Return the [X, Y] coordinate for the center point of the cell that contains the specified text.  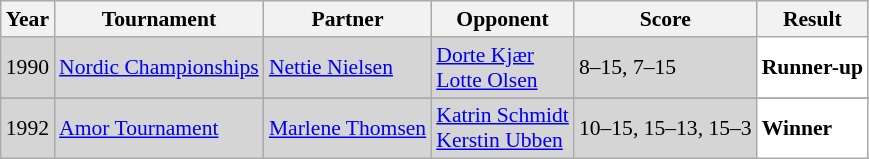
1990 [28, 68]
Partner [348, 19]
Runner-up [812, 68]
Year [28, 19]
Amor Tournament [159, 128]
Opponent [502, 19]
Nettie Nielsen [348, 68]
8–15, 7–15 [666, 68]
Marlene Thomsen [348, 128]
Nordic Championships [159, 68]
10–15, 15–13, 15–3 [666, 128]
Score [666, 19]
Winner [812, 128]
Tournament [159, 19]
1992 [28, 128]
Result [812, 19]
Katrin Schmidt Kerstin Ubben [502, 128]
Dorte Kjær Lotte Olsen [502, 68]
